Provide the (X, Y) coordinate of the cell's center where the given text is located.  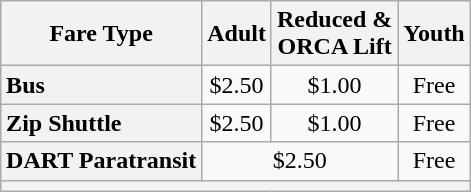
Youth (434, 34)
Bus (102, 85)
DART Paratransit (102, 161)
Reduced &ORCA Lift (334, 34)
Fare Type (102, 34)
Zip Shuttle (102, 123)
Adult (237, 34)
